Return the (X, Y) coordinate for the center point of the cell that contains the specified text.  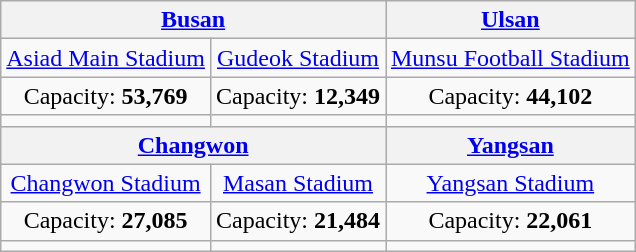
Busan (194, 20)
Changwon Stadium (106, 183)
Capacity: 27,085 (106, 221)
Munsu Football Stadium (511, 58)
Yangsan Stadium (511, 183)
Masan Stadium (298, 183)
Gudeok Stadium (298, 58)
Capacity: 21,484 (298, 221)
Changwon (194, 145)
Ulsan (511, 20)
Capacity: 44,102 (511, 96)
Yangsan (511, 145)
Asiad Main Stadium (106, 58)
Capacity: 12,349 (298, 96)
Capacity: 53,769 (106, 96)
Capacity: 22,061 (511, 221)
